Identify which cell holds the provided text, then report its [X, Y] central coordinate. 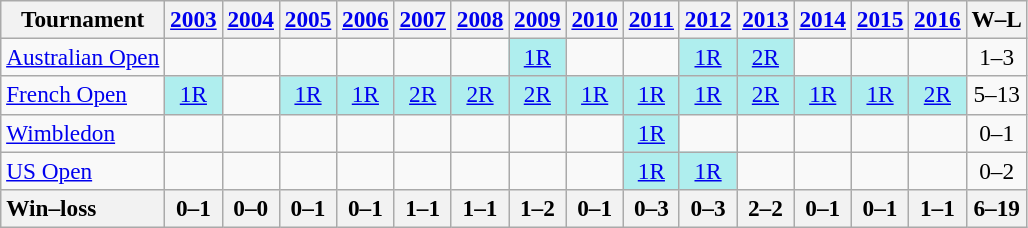
5–13 [996, 95]
2011 [651, 19]
Win–loss [83, 208]
French Open [83, 95]
2005 [308, 19]
0–2 [996, 170]
2013 [766, 19]
Tournament [83, 19]
6–19 [996, 208]
2010 [594, 19]
2007 [422, 19]
Australian Open [83, 57]
2014 [822, 19]
Wimbledon [83, 133]
1–3 [996, 57]
2003 [194, 19]
US Open [83, 170]
1–2 [538, 208]
2008 [480, 19]
W–L [996, 19]
2015 [880, 19]
0–0 [250, 208]
2–2 [766, 208]
2016 [938, 19]
2004 [250, 19]
2009 [538, 19]
2006 [366, 19]
2012 [708, 19]
